Capture the cell that displays the provided text and extract its [X, Y] central coordinate. 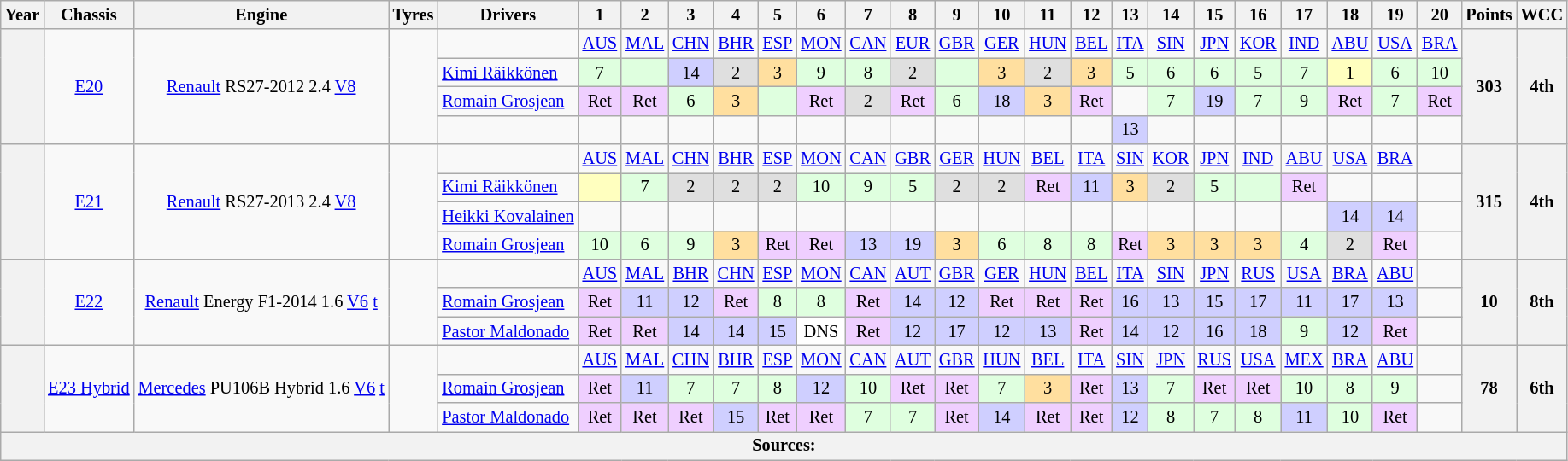
20 [1440, 15]
MEX [1304, 359]
E21 [89, 201]
Chassis [89, 15]
E23 Hybrid [89, 388]
315 [1489, 201]
EUR [913, 44]
E20 [89, 87]
6th [1542, 388]
Sources: [784, 446]
DNS [820, 331]
Drivers [508, 15]
303 [1489, 87]
Tyres [414, 15]
Heikki Kovalainen [508, 216]
Mercedes PU106B Hybrid 1.6 V6 t [261, 388]
Points [1489, 15]
Engine [261, 15]
E22 [89, 302]
8th [1542, 302]
Renault RS27-2013 2.4 V8 [261, 201]
Renault Energy F1-2014 1.6 V6 t [261, 302]
WCC [1542, 15]
Renault RS27-2012 2.4 V8 [261, 87]
78 [1489, 388]
Year [22, 15]
